Determine the [x, y] coordinate at the center of the cell enclosing the given text.  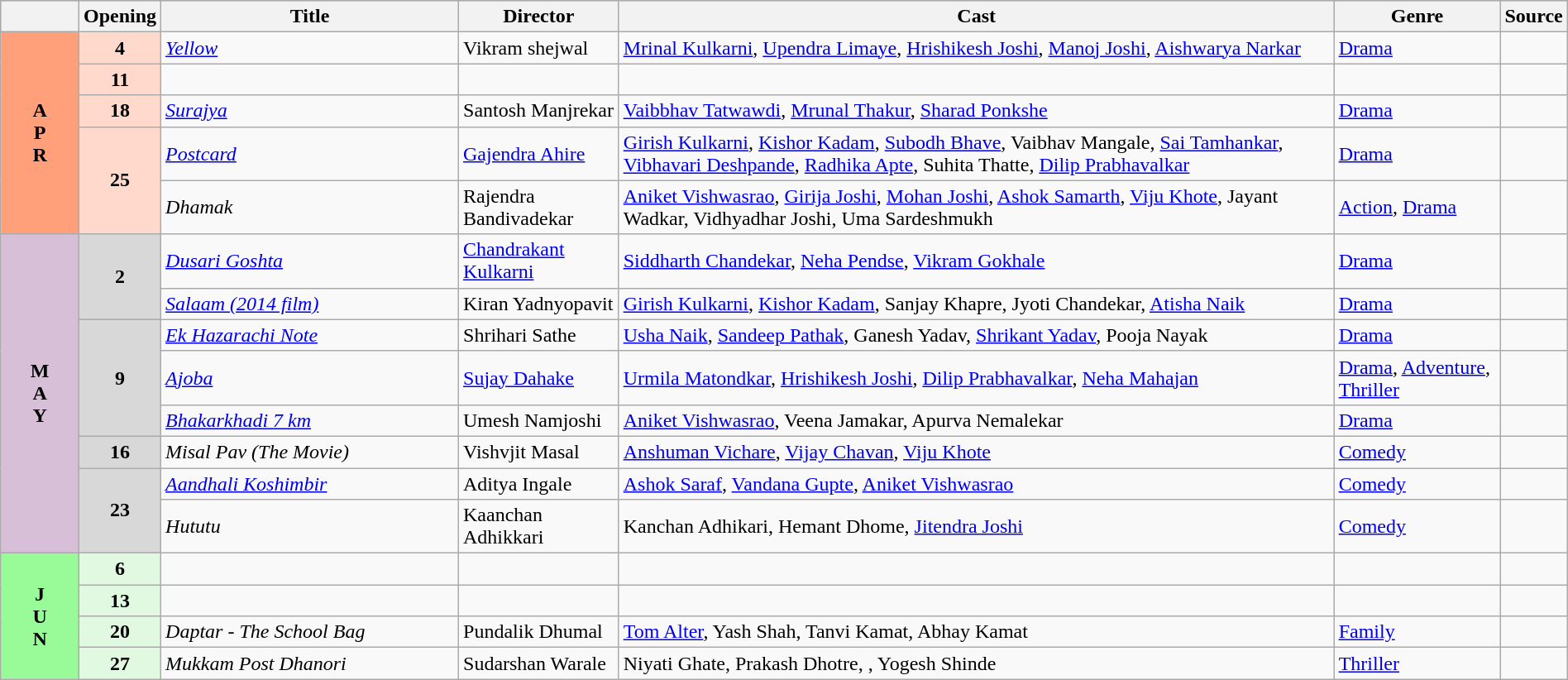
Niyati Ghate, Prakash Dhotre, , Yogesh Shinde [976, 663]
Misal Pav (The Movie) [310, 452]
Ashok Saraf, Vandana Gupte, Aniket Vishwasrao [976, 484]
Bhakarkhadi 7 km [310, 420]
Aandhali Koshimbir [310, 484]
11 [119, 79]
Ajoba [310, 377]
Aniket Vishwasrao, Veena Jamakar, Apurva Nemalekar [976, 420]
Vaibbhav Tatwawdi, Mrunal Thakur, Sharad Ponkshe [976, 111]
Drama, Adventure, Thriller [1417, 377]
Vishvjit Masal [539, 452]
18 [119, 111]
MAY [40, 394]
20 [119, 632]
Source [1533, 17]
4 [119, 48]
23 [119, 511]
13 [119, 601]
Hututu [310, 526]
Salaam (2014 film) [310, 304]
Aditya Ingale [539, 484]
Siddharth Chandekar, Neha Pendse, Vikram Gokhale [976, 261]
Santosh Manjrekar [539, 111]
Ek Hazarachi Note [310, 335]
Gajendra Ahire [539, 154]
Rajendra Bandivadekar [539, 207]
Director [539, 17]
Chandrakant Kulkarni [539, 261]
Sudarshan Warale [539, 663]
Postcard [310, 154]
Pundalik Dhumal [539, 632]
Umesh Namjoshi [539, 420]
Yellow [310, 48]
Title [310, 17]
Action, Drama [1417, 207]
Girish Kulkarni, Kishor Kadam, Sanjay Khapre, Jyoti Chandekar, Atisha Naik [976, 304]
JUN [40, 616]
Dhamak [310, 207]
6 [119, 569]
Girish Kulkarni, Kishor Kadam, Subodh Bhave, Vaibhav Mangale, Sai Tamhankar, Vibhavari Deshpande, Radhika Apte, Suhita Thatte, Dilip Prabhavalkar [976, 154]
Mukkam Post Dhanori [310, 663]
Mrinal Kulkarni, Upendra Limaye, Hrishikesh Joshi, Manoj Joshi, Aishwarya Narkar [976, 48]
Anshuman Vichare, Vijay Chavan, Viju Khote [976, 452]
25 [119, 180]
Genre [1417, 17]
Cast [976, 17]
Daptar - The School Bag [310, 632]
Usha Naik, Sandeep Pathak, Ganesh Yadav, Shrikant Yadav, Pooja Nayak [976, 335]
APR [40, 133]
Kanchan Adhikari, Hemant Dhome, Jitendra Joshi [976, 526]
Surajya [310, 111]
Opening [119, 17]
Aniket Vishwasrao, Girija Joshi, Mohan Joshi, Ashok Samarth, Viju Khote, Jayant Wadkar, Vidhyadhar Joshi, Uma Sardeshmukh [976, 207]
Vikram shejwal [539, 48]
Thriller [1417, 663]
Sujay Dahake [539, 377]
Family [1417, 632]
Kiran Yadnyopavit [539, 304]
Tom Alter, Yash Shah, Tanvi Kamat, Abhay Kamat [976, 632]
2 [119, 276]
Urmila Matondkar, Hrishikesh Joshi, Dilip Prabhavalkar, Neha Mahajan [976, 377]
Shrihari Sathe [539, 335]
Kaanchan Adhikkari [539, 526]
Dusari Goshta [310, 261]
9 [119, 377]
27 [119, 663]
16 [119, 452]
